Capture the cell that displays the provided text and extract its (X, Y) central coordinate. 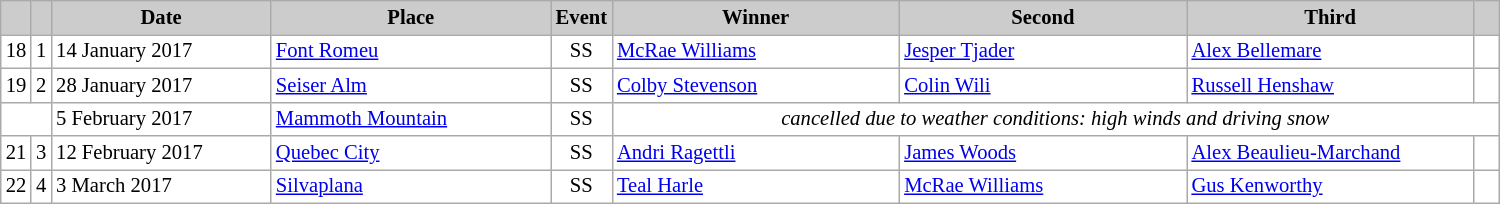
Font Romeu (411, 51)
Teal Harle (756, 186)
21 (16, 153)
3 (41, 153)
Colby Stevenson (756, 85)
28 January 2017 (161, 85)
1 (41, 51)
Second (1042, 17)
Gus Kenworthy (1330, 186)
Silvaplana (411, 186)
Quebec City (411, 153)
Winner (756, 17)
cancelled due to weather conditions: high winds and driving snow (1055, 119)
5 February 2017 (161, 119)
14 January 2017 (161, 51)
Jesper Tjader (1042, 51)
Seiser Alm (411, 85)
Russell Henshaw (1330, 85)
Place (411, 17)
James Woods (1042, 153)
2 (41, 85)
Alex Bellemare (1330, 51)
22 (16, 186)
19 (16, 85)
Andri Ragettli (756, 153)
12 February 2017 (161, 153)
Date (161, 17)
Colin Wili (1042, 85)
3 March 2017 (161, 186)
Event (582, 17)
Alex Beaulieu-Marchand (1330, 153)
Mammoth Mountain (411, 119)
4 (41, 186)
18 (16, 51)
Third (1330, 17)
